For the text-containing cell, return its midpoint in [x, y] coordinate format. 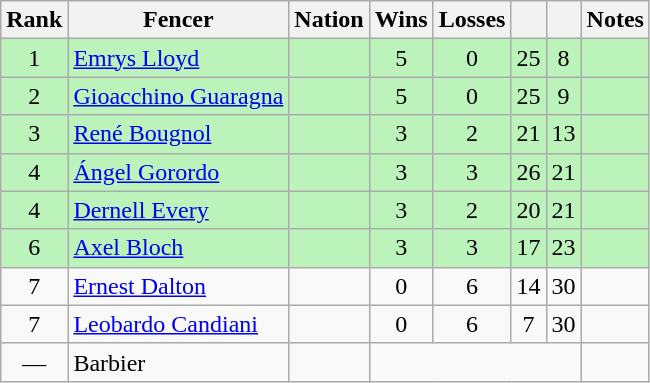
Ángel Gorordo [178, 172]
26 [528, 172]
— [34, 362]
Dernell Every [178, 210]
Fencer [178, 20]
14 [528, 286]
20 [528, 210]
Wins [401, 20]
Gioacchino Guaragna [178, 96]
Leobardo Candiani [178, 324]
9 [564, 96]
1 [34, 58]
Barbier [178, 362]
17 [528, 248]
René Bougnol [178, 134]
Rank [34, 20]
Nation [329, 20]
Notes [615, 20]
23 [564, 248]
8 [564, 58]
Ernest Dalton [178, 286]
13 [564, 134]
Emrys Lloyd [178, 58]
Losses [472, 20]
Axel Bloch [178, 248]
